From the cell containing the given text, extract its center point as [X, Y] coordinate. 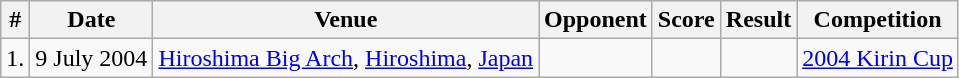
2004 Kirin Cup [878, 58]
Hiroshima Big Arch, Hiroshima, Japan [346, 58]
Score [686, 20]
Competition [878, 20]
9 July 2004 [92, 58]
Opponent [596, 20]
1. [16, 58]
# [16, 20]
Date [92, 20]
Result [758, 20]
Venue [346, 20]
